Extract the [x, y] coordinate from the center of the cell holding the provided text.  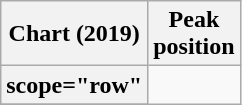
Peakposition [194, 34]
scope="row" [74, 85]
Chart (2019) [74, 34]
